Capture the cell that displays the provided text and extract its [X, Y] central coordinate. 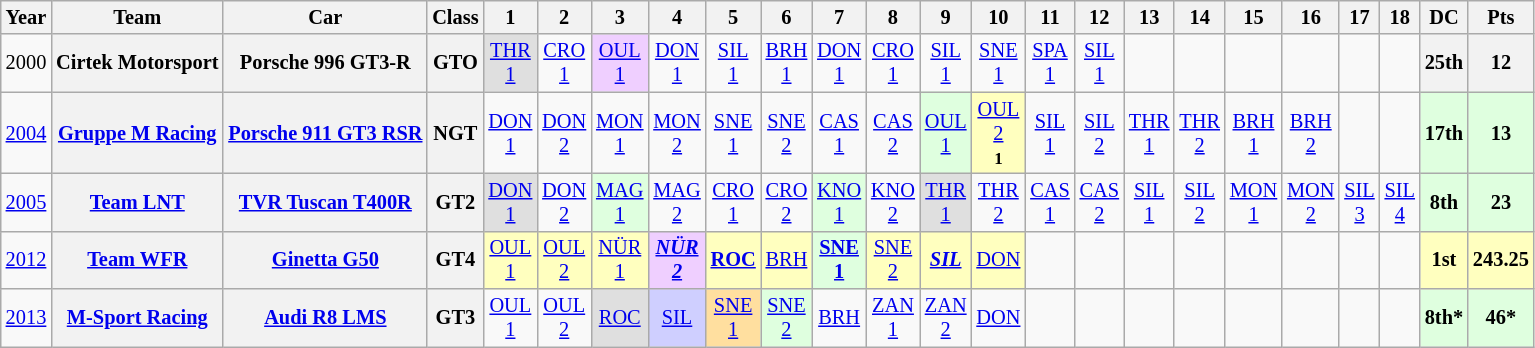
ZAN1 [893, 318]
243.25 [1501, 260]
1 [510, 17]
17th [1444, 133]
11 [1050, 17]
SIL4 [1400, 202]
GT2 [455, 202]
10 [998, 17]
14 [1199, 17]
8 [893, 17]
ZAN2 [946, 318]
GT3 [455, 318]
5 [734, 17]
17 [1359, 17]
2012 [26, 260]
2004 [26, 133]
2013 [26, 318]
Audi R8 LMS [325, 318]
Team WFR [137, 260]
46* [1501, 318]
CRO2 [787, 202]
9 [946, 17]
8th [1444, 202]
2 [564, 17]
KNO1 [839, 202]
2000 [26, 63]
Pts [1501, 17]
MAG1 [620, 202]
Year [26, 17]
GTO [455, 63]
OUL21 [998, 133]
4 [676, 17]
15 [1254, 17]
SPA1 [1050, 63]
NGT [455, 133]
BRH2 [1310, 133]
Car [325, 17]
18 [1400, 17]
MAG2 [676, 202]
7 [839, 17]
Porsche 911 GT3 RSR [325, 133]
2005 [26, 202]
TVR Tuscan T400R [325, 202]
KNO2 [893, 202]
23 [1501, 202]
Cirtek Motorsport [137, 63]
DC [1444, 17]
NÜR1 [620, 260]
Porsche 996 GT3-R [325, 63]
Gruppe M Racing [137, 133]
M-Sport Racing [137, 318]
8th* [1444, 318]
Ginetta G50 [325, 260]
1st [1444, 260]
Team LNT [137, 202]
Team [137, 17]
SIL3 [1359, 202]
6 [787, 17]
GT4 [455, 260]
Class [455, 17]
16 [1310, 17]
25th [1444, 63]
NÜR2 [676, 260]
3 [620, 17]
